Identify which cell holds the provided text, then report its (X, Y) central coordinate. 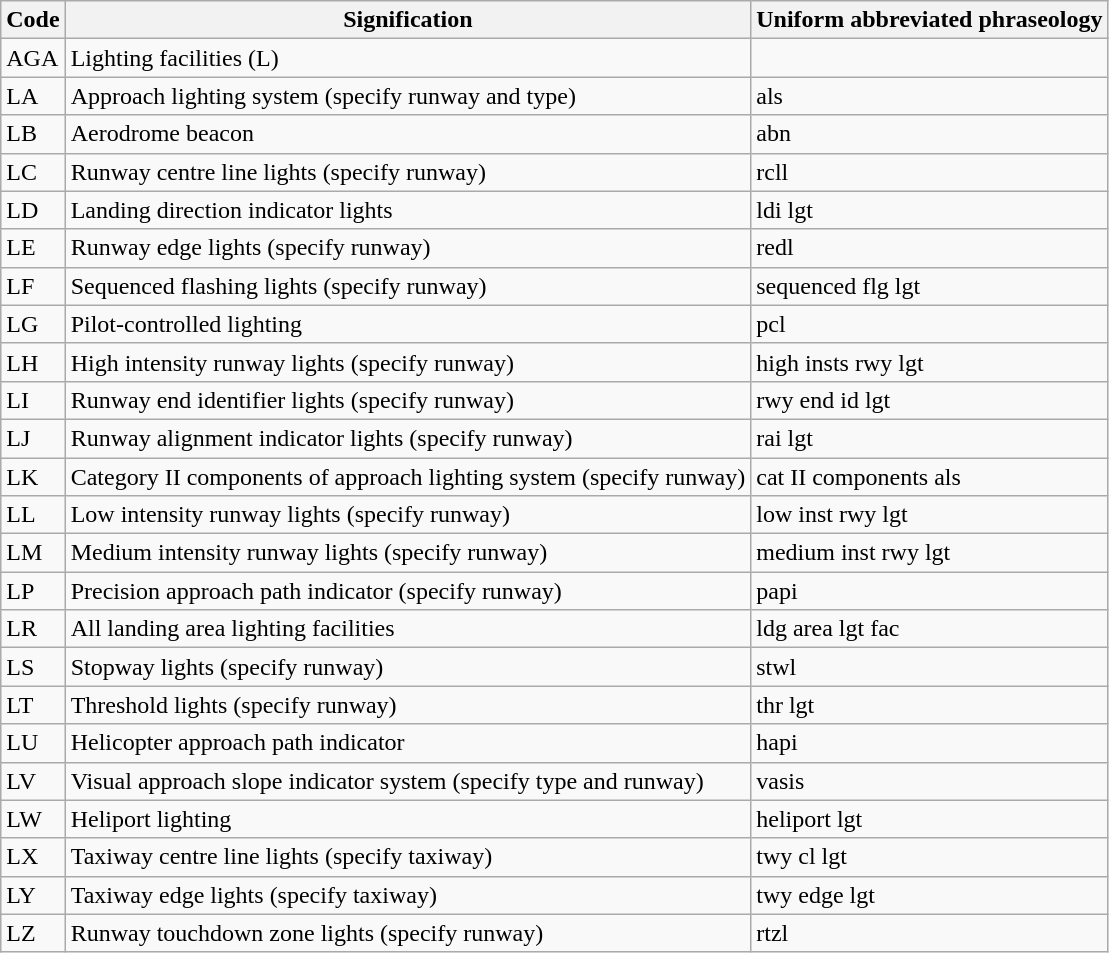
Visual approach slope indicator system (specify type and runway) (408, 781)
All landing area lighting facilities (408, 629)
redl (930, 248)
LU (33, 743)
pcl (930, 324)
Lighting facilities (L) (408, 58)
heliport lgt (930, 819)
Code (33, 20)
hapi (930, 743)
medium inst rwy lgt (930, 553)
Threshold lights (specify runway) (408, 705)
Signification (408, 20)
LW (33, 819)
Taxiway edge lights (specify taxiway) (408, 895)
Precision approach path indicator (specify runway) (408, 591)
LL (33, 515)
Aerodrome beacon (408, 134)
als (930, 96)
LI (33, 400)
vasis (930, 781)
ldg area lgt fac (930, 629)
Category II components of approach lighting system (specify runway) (408, 477)
LS (33, 667)
thr lgt (930, 705)
twy cl lgt (930, 857)
rai lgt (930, 438)
LB (33, 134)
LP (33, 591)
LV (33, 781)
LJ (33, 438)
LR (33, 629)
Runway end identifier lights (specify runway) (408, 400)
AGA (33, 58)
ldi lgt (930, 210)
Uniform abbreviated phraseology (930, 20)
LM (33, 553)
abn (930, 134)
Runway alignment indicator lights (specify runway) (408, 438)
Approach lighting system (specify runway and type) (408, 96)
rcll (930, 172)
Sequenced flashing lights (specify runway) (408, 286)
LA (33, 96)
High intensity runway lights (specify runway) (408, 362)
LE (33, 248)
stwl (930, 667)
Runway centre line lights (specify runway) (408, 172)
Landing direction indicator lights (408, 210)
Heliport lighting (408, 819)
sequenced flg lgt (930, 286)
Stopway lights (specify runway) (408, 667)
rtzl (930, 933)
papi (930, 591)
LY (33, 895)
LZ (33, 933)
twy edge lgt (930, 895)
low inst rwy lgt (930, 515)
LF (33, 286)
Runway edge lights (specify runway) (408, 248)
Runway touchdown zone lights (specify runway) (408, 933)
Pilot-controlled lighting (408, 324)
LC (33, 172)
LK (33, 477)
Low intensity runway lights (specify runway) (408, 515)
LG (33, 324)
cat II components als (930, 477)
LX (33, 857)
high insts rwy lgt (930, 362)
LD (33, 210)
rwy end id lgt (930, 400)
Taxiway centre line lights (specify taxiway) (408, 857)
LH (33, 362)
LT (33, 705)
Medium intensity runway lights (specify runway) (408, 553)
Helicopter approach path indicator (408, 743)
